Provide the (x, y) coordinate of the cell's center where the given text is located.  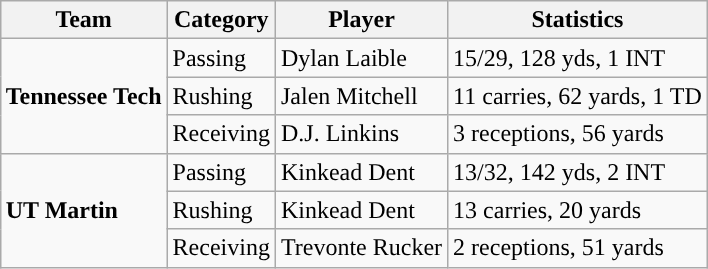
Jalen Mitchell (361, 96)
3 receptions, 56 yards (578, 134)
13 carries, 20 yards (578, 210)
15/29, 128 yds, 1 INT (578, 58)
Category (221, 20)
2 receptions, 51 yards (578, 248)
Dylan Laible (361, 58)
Player (361, 20)
13/32, 142 yds, 2 INT (578, 172)
11 carries, 62 yards, 1 TD (578, 96)
Team (84, 20)
Tennessee Tech (84, 96)
Statistics (578, 20)
Trevonte Rucker (361, 248)
D.J. Linkins (361, 134)
UT Martin (84, 210)
